Provide the [X, Y] coordinate of the cell's center where the given text is located.  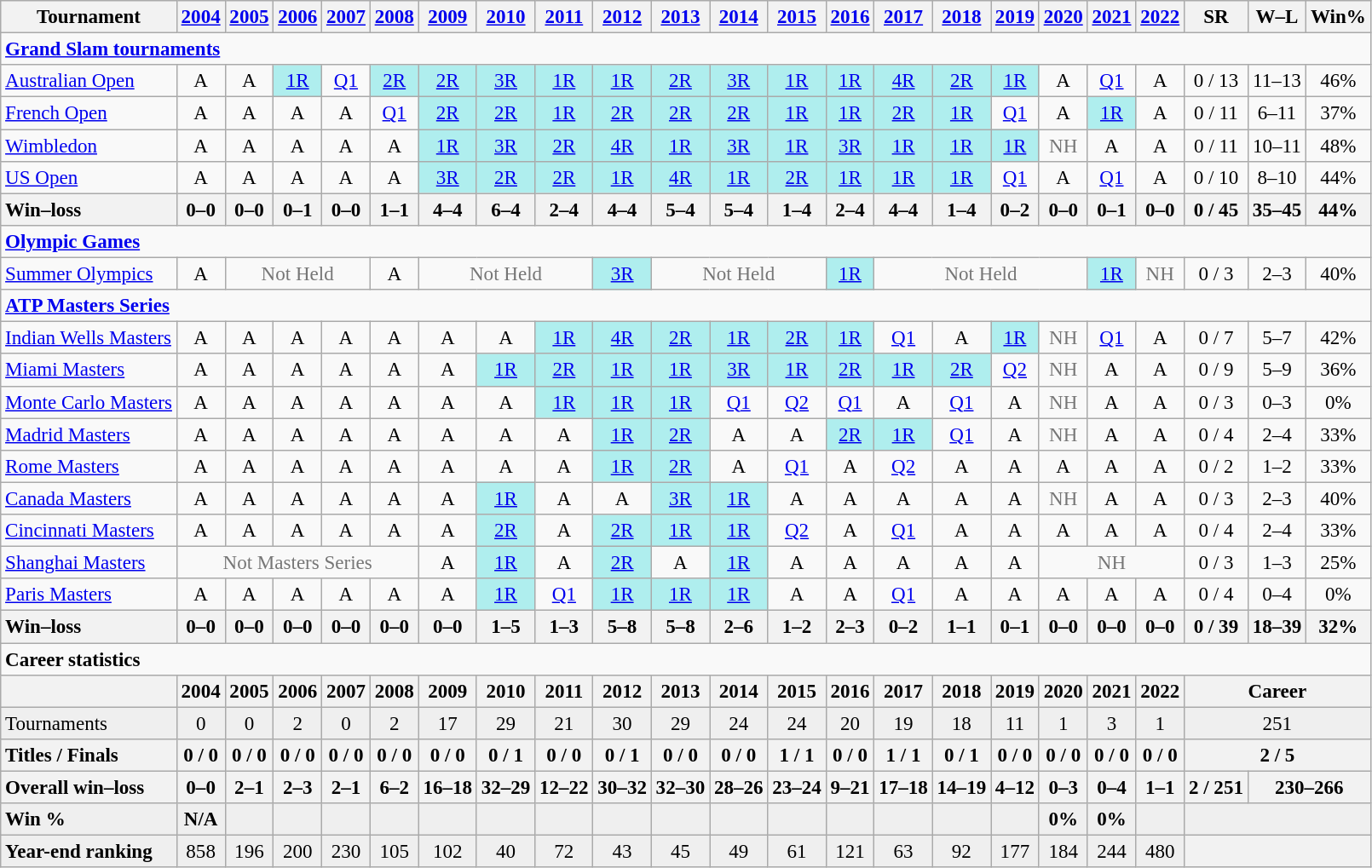
32–30 [680, 788]
16–18 [447, 788]
42% [1339, 338]
21 [564, 723]
Cincinnati Masters [89, 531]
37% [1339, 113]
32–29 [505, 788]
32% [1339, 627]
6–2 [394, 788]
Wimbledon [89, 146]
Win % [89, 819]
French Open [89, 113]
30 [622, 723]
18–39 [1277, 627]
US Open [89, 178]
Summer Olympics [89, 274]
Career [1278, 692]
Grand Slam tournaments [685, 49]
Canada Masters [89, 498]
Australian Open [89, 81]
W–L [1277, 17]
17 [447, 723]
49 [739, 852]
19 [903, 723]
SR [1217, 17]
0 / 10 [1217, 178]
14–19 [961, 788]
1–5 [505, 627]
30–32 [622, 788]
2–6 [739, 627]
46% [1339, 81]
11 [1016, 723]
61 [797, 852]
Overall win–loss [89, 788]
480 [1161, 852]
5–9 [1277, 371]
121 [850, 852]
43 [622, 852]
Titles / Finals [89, 756]
45 [680, 852]
Rome Masters [89, 467]
Career statistics [685, 659]
105 [394, 852]
0 / 2 [1217, 467]
200 [298, 852]
28–26 [739, 788]
23–24 [797, 788]
8–10 [1277, 178]
230 [346, 852]
18 [961, 723]
184 [1064, 852]
858 [201, 852]
36% [1339, 371]
Not Masters Series [297, 563]
5–7 [1277, 338]
0 / 39 [1217, 627]
2 / 5 [1278, 756]
63 [903, 852]
20 [850, 723]
6–4 [505, 210]
Madrid Masters [89, 434]
Olympic Games [685, 242]
Shanghai Masters [89, 563]
0 / 7 [1217, 338]
Year-end ranking [89, 852]
12–22 [564, 788]
Tournament [89, 17]
11–13 [1277, 81]
48% [1339, 146]
Paris Masters [89, 595]
0 / 13 [1217, 81]
92 [961, 852]
230–266 [1309, 788]
Win% [1339, 17]
25% [1339, 563]
6–11 [1277, 113]
17–18 [903, 788]
40 [505, 852]
102 [447, 852]
N/A [201, 819]
35–45 [1277, 210]
Miami Masters [89, 371]
177 [1016, 852]
Monte Carlo Masters [89, 402]
0 / 45 [1217, 210]
72 [564, 852]
9–21 [850, 788]
Tournaments [89, 723]
2 / 251 [1217, 788]
0 / 9 [1217, 371]
Indian Wells Masters [89, 338]
3 [1111, 723]
ATP Masters Series [685, 306]
10–11 [1277, 146]
244 [1111, 852]
196 [249, 852]
251 [1278, 723]
4–12 [1016, 788]
